Capture the cell that displays the provided text and extract its [x, y] central coordinate. 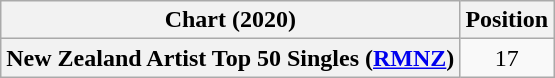
Chart (2020) [230, 20]
17 [507, 58]
Position [507, 20]
New Zealand Artist Top 50 Singles (RMNZ) [230, 58]
